Identify which cell holds the provided text, then report its [x, y] central coordinate. 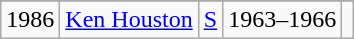
S [210, 20]
1986 [30, 20]
1963–1966 [282, 20]
Ken Houston [129, 20]
